Output the [x, y] coordinate of the center of the cell containing the given text.  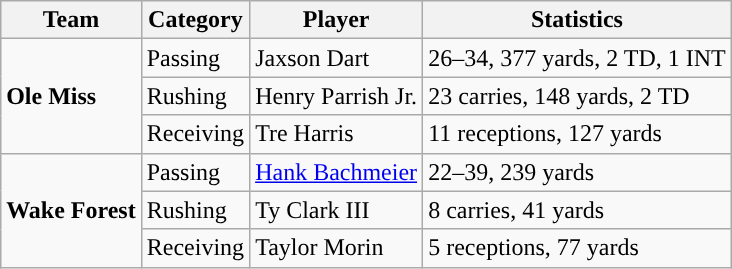
5 receptions, 77 yards [578, 248]
Player [336, 20]
Team [72, 20]
26–34, 377 yards, 2 TD, 1 INT [578, 58]
Tre Harris [336, 134]
Ole Miss [72, 96]
Hank Bachmeier [336, 172]
Category [195, 20]
Wake Forest [72, 210]
23 carries, 148 yards, 2 TD [578, 96]
Henry Parrish Jr. [336, 96]
Jaxson Dart [336, 58]
8 carries, 41 yards [578, 210]
Statistics [578, 20]
Ty Clark III [336, 210]
22–39, 239 yards [578, 172]
11 receptions, 127 yards [578, 134]
Taylor Morin [336, 248]
